Detect which cell encompasses the target text, then output its [x, y] center coordinate. 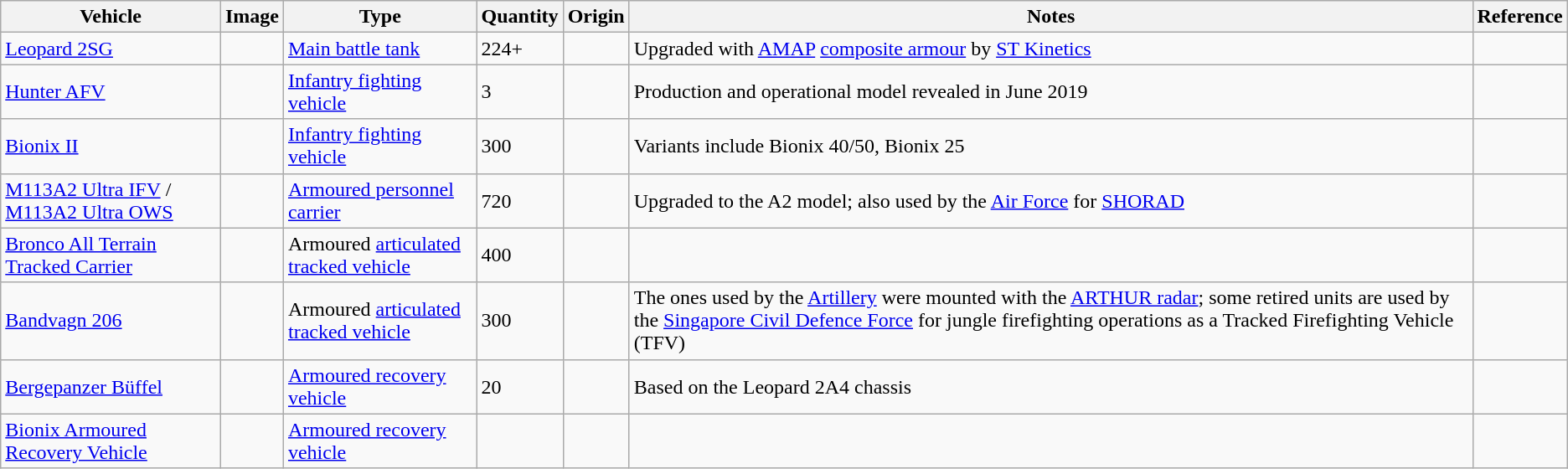
Bionix II [111, 146]
Image [251, 17]
Production and operational model revealed in June 2019 [1050, 92]
Reference [1519, 17]
Bandvagn 206 [111, 321]
Bionix Armoured Recovery Vehicle [111, 441]
Upgraded with AMAP composite armour by ST Kinetics [1050, 49]
Armoured personnel carrier [380, 201]
Origin [596, 17]
20 [519, 387]
224+ [519, 49]
3 [519, 92]
Bronco All Terrain Tracked Carrier [111, 255]
M113A2 Ultra IFV / M113A2 Ultra OWS [111, 201]
Vehicle [111, 17]
Variants include Bionix 40/50, Bionix 25 [1050, 146]
Upgraded to the A2 model; also used by the Air Force for SHORAD [1050, 201]
400 [519, 255]
Based on the Leopard 2A4 chassis [1050, 387]
Notes [1050, 17]
Type [380, 17]
Bergepanzer Büffel [111, 387]
Main battle tank [380, 49]
Hunter AFV [111, 92]
720 [519, 201]
Quantity [519, 17]
Leopard 2SG [111, 49]
